Return [x, y] of the center of cell containing provided text 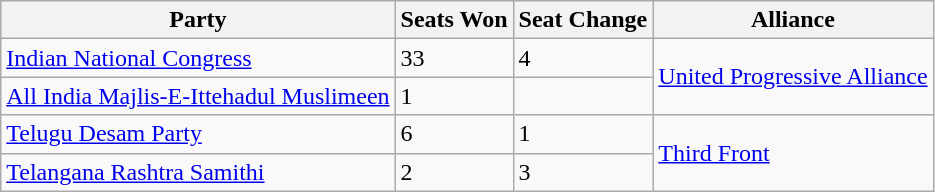
6 [454, 134]
33 [454, 58]
Indian National Congress [198, 58]
Third Front [793, 153]
Party [198, 20]
United Progressive Alliance [793, 77]
4 [583, 58]
Seat Change [583, 20]
2 [454, 172]
Telugu Desam Party [198, 134]
All India Majlis-E-Ittehadul Muslimeen [198, 96]
Seats Won [454, 20]
Alliance [793, 20]
3 [583, 172]
Telangana Rashtra Samithi [198, 172]
